Return [x, y] of the center of cell containing provided text 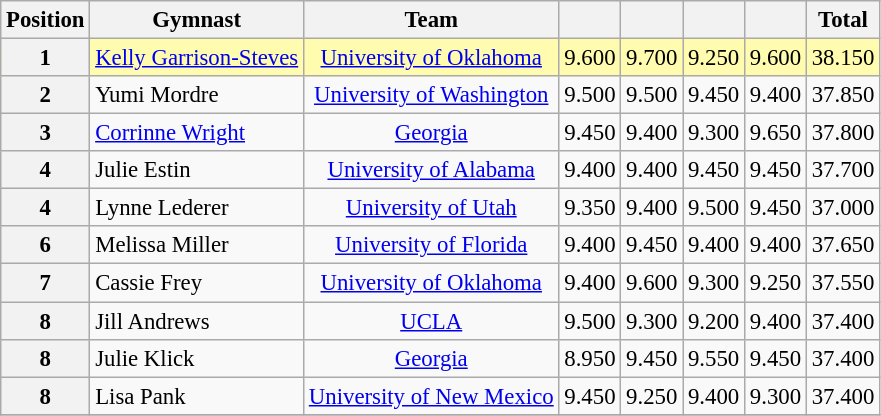
37.850 [842, 95]
Jill Andrews [197, 321]
University of Alabama [432, 170]
6 [46, 245]
Lynne Lederer [197, 208]
University of New Mexico [432, 396]
9.650 [776, 133]
38.150 [842, 58]
37.000 [842, 208]
37.700 [842, 170]
8.950 [590, 358]
9.550 [714, 358]
Julie Estin [197, 170]
Julie Klick [197, 358]
Yumi Mordre [197, 95]
University of Utah [432, 208]
Cassie Frey [197, 283]
Corrinne Wright [197, 133]
Team [432, 20]
37.650 [842, 245]
37.550 [842, 283]
9.200 [714, 321]
2 [46, 95]
UCLA [432, 321]
7 [46, 283]
3 [46, 133]
Total [842, 20]
Melissa Miller [197, 245]
9.350 [590, 208]
Gymnast [197, 20]
Position [46, 20]
University of Washington [432, 95]
37.800 [842, 133]
1 [46, 58]
Lisa Pank [197, 396]
9.700 [652, 58]
Kelly Garrison-Steves [197, 58]
University of Florida [432, 245]
